Pinpoint the cell where the given text exists, returning its (x, y) midpoint coordinate. 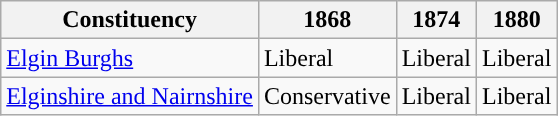
Conservative (327, 96)
Constituency (130, 20)
Elginshire and Nairnshire (130, 96)
1880 (516, 20)
1874 (436, 20)
1868 (327, 20)
Elgin Burghs (130, 58)
